Determine the [X, Y] coordinate at the center of the cell enclosing the given text.  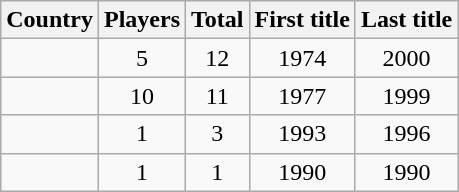
5 [142, 58]
1999 [406, 96]
Country [50, 20]
11 [218, 96]
1974 [302, 58]
Total [218, 20]
10 [142, 96]
12 [218, 58]
Players [142, 20]
1993 [302, 134]
1996 [406, 134]
Last title [406, 20]
First title [302, 20]
3 [218, 134]
1977 [302, 96]
2000 [406, 58]
